Extract the [X, Y] coordinate from the center of the cell holding the provided text.  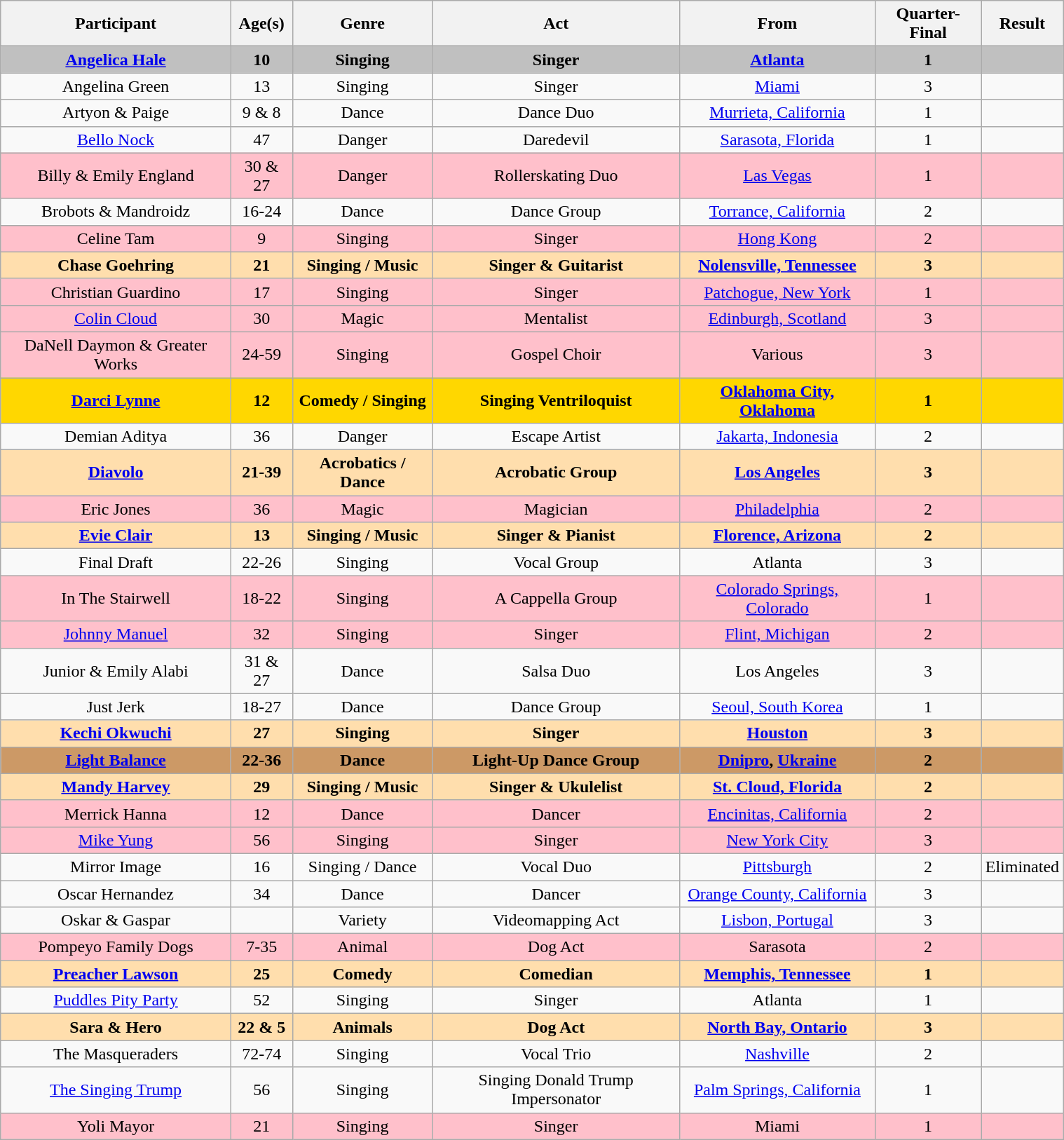
Nolensville, Tennessee [777, 265]
Sarasota, Florida [777, 140]
18-27 [262, 707]
10 [262, 60]
Jakarta, Indonesia [777, 437]
24-59 [262, 355]
Singing Ventriloquist [557, 400]
Colin Cloud [115, 318]
25 [262, 974]
Philadelphia [777, 509]
Variety [363, 921]
Comedian [557, 974]
Light Balance [115, 760]
Age(s) [262, 24]
47 [262, 140]
Junior & Emily Alabi [115, 670]
Diavolo [115, 473]
Vocal Group [557, 562]
Just Jerk [115, 707]
St. Cloud, Florida [777, 787]
Acrobatic Group [557, 473]
17 [262, 292]
Angelina Green [115, 86]
30 [262, 318]
The Masqueraders [115, 1054]
Palm Springs, California [777, 1090]
Eliminated [1022, 867]
Daredevil [557, 140]
Quarter-Final [928, 24]
North Bay, Ontario [777, 1027]
Oklahoma City, Oklahoma [777, 400]
Salsa Duo [557, 670]
Florence, Arizona [777, 536]
Johnny Manuel [115, 635]
Mentalist [557, 318]
22 & 5 [262, 1027]
Merrick Hanna [115, 813]
Result [1022, 24]
Singing Donald Trump Impersonator [557, 1090]
Singer & Ukulelist [557, 787]
Celine Tam [115, 238]
Various [777, 355]
Artyon & Paige [115, 113]
Brobots & Mandroidz [115, 212]
Mandy Harvey [115, 787]
New York City [777, 840]
Vocal Duo [557, 867]
Encinitas, California [777, 813]
Nashville [777, 1054]
Angelica Hale [115, 60]
52 [262, 1000]
Pittsburgh [777, 867]
Chase Goehring [115, 265]
Mike Yung [115, 840]
Yoli Mayor [115, 1126]
Singer & Pianist [557, 536]
Genre [363, 24]
Lisbon, Portugal [777, 921]
Seoul, South Korea [777, 707]
Las Vegas [777, 175]
9 & 8 [262, 113]
18-22 [262, 599]
Kechi Okwuchi [115, 733]
Final Draft [115, 562]
Christian Guardino [115, 292]
Bello Nock [115, 140]
The Singing Trump [115, 1090]
Flint, Michigan [777, 635]
29 [262, 787]
Murrieta, California [777, 113]
Sarasota [777, 947]
30 & 27 [262, 175]
From [777, 24]
21-39 [262, 473]
Light-Up Dance Group [557, 760]
Mirror Image [115, 867]
16 [262, 867]
Act [557, 24]
34 [262, 894]
DaNell Daymon & Greater Works [115, 355]
Magician [557, 509]
16-24 [262, 212]
In The Stairwell [115, 599]
Dance Duo [557, 113]
31 & 27 [262, 670]
Participant [115, 24]
Vocal Trio [557, 1054]
Rollerskating Duo [557, 175]
7-35 [262, 947]
Animals [363, 1027]
A Cappella Group [557, 599]
Patchogue, New York [777, 292]
Comedy [363, 974]
Singer & Guitarist [557, 265]
Torrance, California [777, 212]
Edinburgh, Scotland [777, 318]
Houston [777, 733]
Colorado Springs, Colorado [777, 599]
Escape Artist [557, 437]
Gospel Choir [557, 355]
Darci Lynne [115, 400]
Puddles Pity Party [115, 1000]
Orange County, California [777, 894]
Pompeyo Family Dogs [115, 947]
Memphis, Tennessee [777, 974]
Singing / Dance [363, 867]
Oskar & Gaspar [115, 921]
72-74 [262, 1054]
22-36 [262, 760]
Preacher Lawson [115, 974]
Evie Clair [115, 536]
Comedy / Singing [363, 400]
Acrobatics / Dance [363, 473]
32 [262, 635]
Videomapping Act [557, 921]
27 [262, 733]
22-26 [262, 562]
Dnipro, Ukraine [777, 760]
Billy & Emily England [115, 175]
Animal [363, 947]
Sara & Hero [115, 1027]
Demian Aditya [115, 437]
9 [262, 238]
Eric Jones [115, 509]
Oscar Hernandez [115, 894]
Hong Kong [777, 238]
